Detect which cell encompasses the target text, then output its (X, Y) center coordinate. 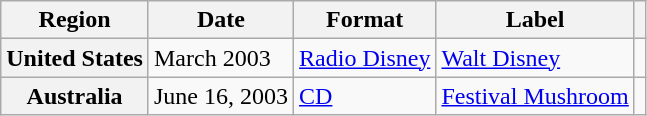
Format (365, 20)
Festival Mushroom (535, 96)
Radio Disney (365, 58)
Region (75, 20)
Walt Disney (535, 58)
United States (75, 58)
Label (535, 20)
Date (220, 20)
Australia (75, 96)
June 16, 2003 (220, 96)
CD (365, 96)
March 2003 (220, 58)
